Scan for the cell matching the given text and deliver its (x, y) coordinate at center. 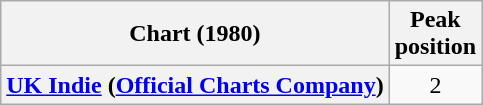
UK Indie (Official Charts Company) (195, 85)
2 (435, 85)
Chart (1980) (195, 34)
Peakposition (435, 34)
